For the text-containing cell, return its midpoint in [x, y] coordinate format. 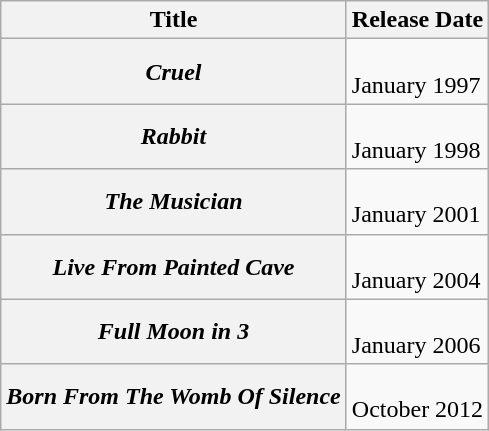
Release Date [417, 20]
Rabbit [174, 136]
Title [174, 20]
January 2006 [417, 332]
January 1998 [417, 136]
The Musician [174, 202]
October 2012 [417, 396]
Cruel [174, 72]
Born From The Womb Of Silence [174, 396]
January 2001 [417, 202]
January 2004 [417, 266]
January 1997 [417, 72]
Live From Painted Cave [174, 266]
Full Moon in 3 [174, 332]
